Output the (x, y) coordinate of the center of the cell containing the given text.  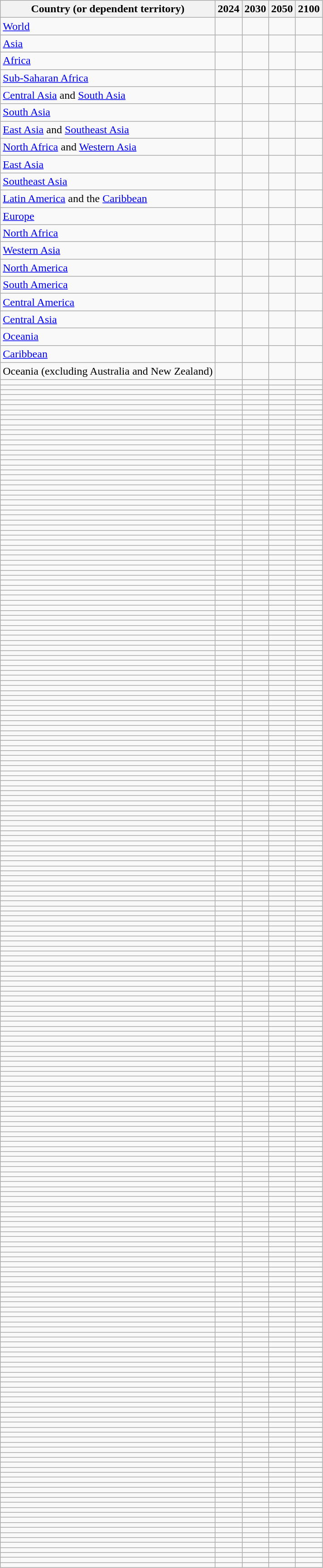
North America (108, 268)
Central Asia and South Asia (108, 95)
Asia (108, 43)
North Africa and Western Asia (108, 147)
Southeast Asia (108, 181)
Central America (108, 302)
Africa (108, 61)
2050 (282, 9)
2024 (228, 9)
North Africa (108, 233)
2100 (309, 9)
Country (or dependent territory) (108, 9)
South America (108, 285)
Sub-Saharan Africa (108, 78)
Caribbean (108, 354)
East Asia and Southeast Asia (108, 130)
Oceania (108, 337)
Western Asia (108, 251)
Europe (108, 216)
Oceania (excluding Australia and New Zealand) (108, 371)
Latin America and the Caribbean (108, 198)
Central Asia (108, 319)
East Asia (108, 164)
World (108, 26)
2030 (256, 9)
South Asia (108, 112)
